Locate the cell with the specified text and output its [x, y] center coordinate. 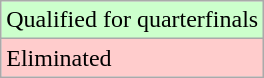
Qualified for quarterfinals [132, 20]
Eliminated [132, 58]
